From the cell containing the given text, extract its center point as [X, Y] coordinate. 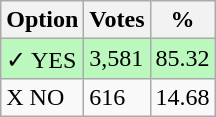
3,581 [117, 59]
✓ YES [42, 59]
616 [117, 97]
85.32 [182, 59]
Votes [117, 20]
X NO [42, 97]
14.68 [182, 97]
% [182, 20]
Option [42, 20]
